Identify which cell holds the provided text, then report its [x, y] central coordinate. 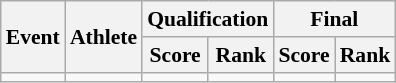
Event [33, 36]
Final [334, 19]
Athlete [104, 36]
Qualification [208, 19]
